Extract the (X, Y) coordinate from the center of the cell holding the provided text.  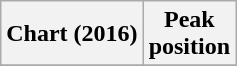
Peakposition (189, 34)
Chart (2016) (72, 34)
